Find where the given text appears and provide that cell's center as (x, y) coordinate. 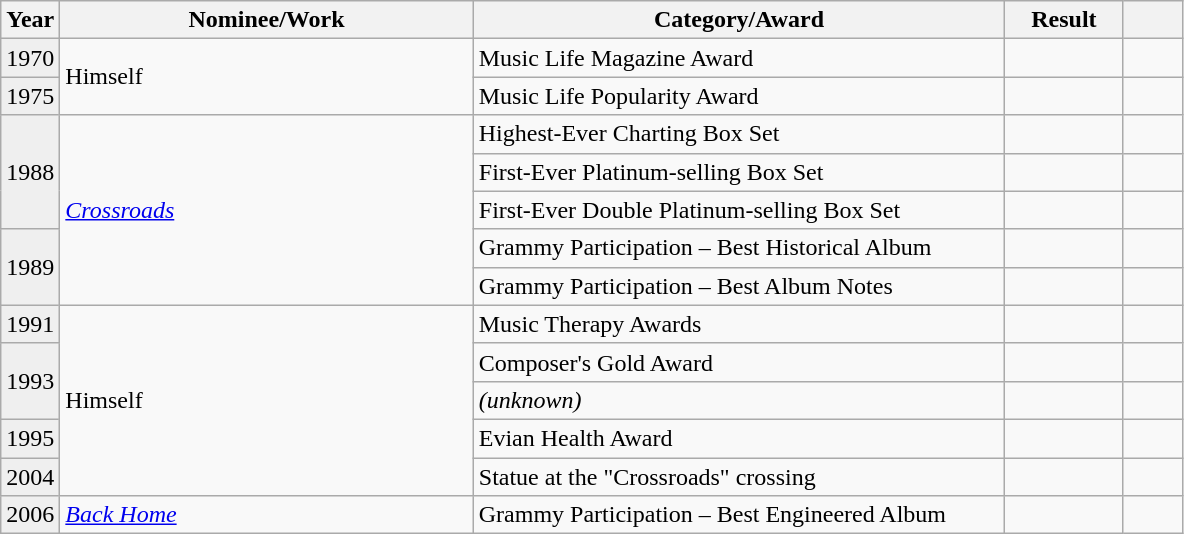
1991 (30, 324)
Music Life Magazine Award (739, 58)
First-Ever Platinum-selling Box Set (739, 172)
Grammy Participation – Best Engineered Album (739, 515)
Year (30, 20)
Crossroads (266, 210)
Music Life Popularity Award (739, 96)
1993 (30, 381)
Statue at the "Crossroads" crossing (739, 477)
Composer's Gold Award (739, 362)
2006 (30, 515)
1975 (30, 96)
Grammy Participation – Best Album Notes (739, 286)
Back Home (266, 515)
Evian Health Award (739, 438)
Result (1064, 20)
Music Therapy Awards (739, 324)
1989 (30, 267)
Highest-Ever Charting Box Set (739, 134)
Nominee/Work (266, 20)
1988 (30, 172)
1970 (30, 58)
(unknown) (739, 400)
2004 (30, 477)
1995 (30, 438)
Grammy Participation – Best Historical Album (739, 248)
First-Ever Double Platinum-selling Box Set (739, 210)
Category/Award (739, 20)
